For the text-containing cell, return its midpoint in (X, Y) coordinate format. 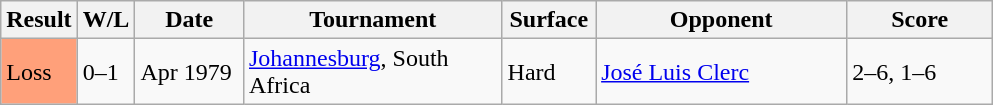
Johannesburg, South Africa (372, 72)
Loss (39, 72)
2–6, 1–6 (920, 72)
Surface (549, 20)
Score (920, 20)
W/L (106, 20)
Apr 1979 (190, 72)
0–1 (106, 72)
Opponent (722, 20)
Tournament (372, 20)
Date (190, 20)
José Luis Clerc (722, 72)
Result (39, 20)
Hard (549, 72)
